Return the (x, y) coordinate for the center point of the cell that contains the specified text.  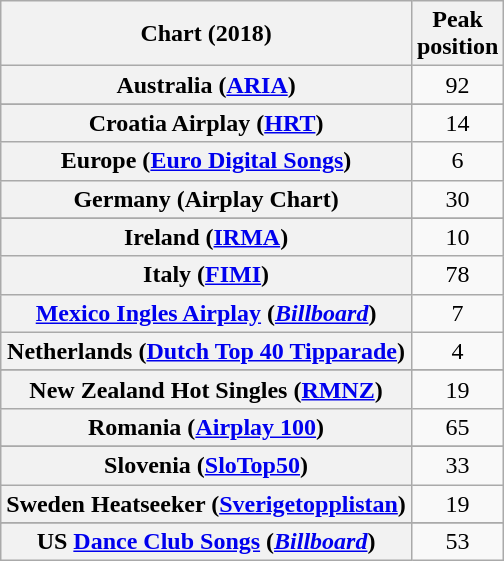
30 (457, 199)
7 (457, 313)
Ireland (IRMA) (206, 237)
Romania (Airplay 100) (206, 427)
Germany (Airplay Chart) (206, 199)
Europe (Euro Digital Songs) (206, 161)
33 (457, 465)
Peakposition (457, 34)
Mexico Ingles Airplay (Billboard) (206, 313)
78 (457, 275)
Croatia Airplay (HRT) (206, 123)
New Zealand Hot Singles (RMNZ) (206, 389)
US Dance Club Songs (Billboard) (206, 542)
Australia (ARIA) (206, 85)
65 (457, 427)
10 (457, 237)
14 (457, 123)
6 (457, 161)
4 (457, 351)
53 (457, 542)
Chart (2018) (206, 34)
92 (457, 85)
Italy (FIMI) (206, 275)
Sweden Heatseeker (Sverigetopplistan) (206, 503)
Netherlands (Dutch Top 40 Tipparade) (206, 351)
Slovenia (SloTop50) (206, 465)
